Return the (x, y) coordinate for the center point of the cell that contains the specified text.  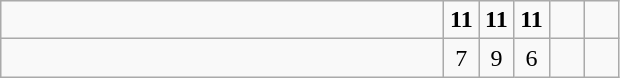
7 (462, 58)
9 (496, 58)
6 (532, 58)
